Scan for the cell matching the given text and deliver its (x, y) coordinate at center. 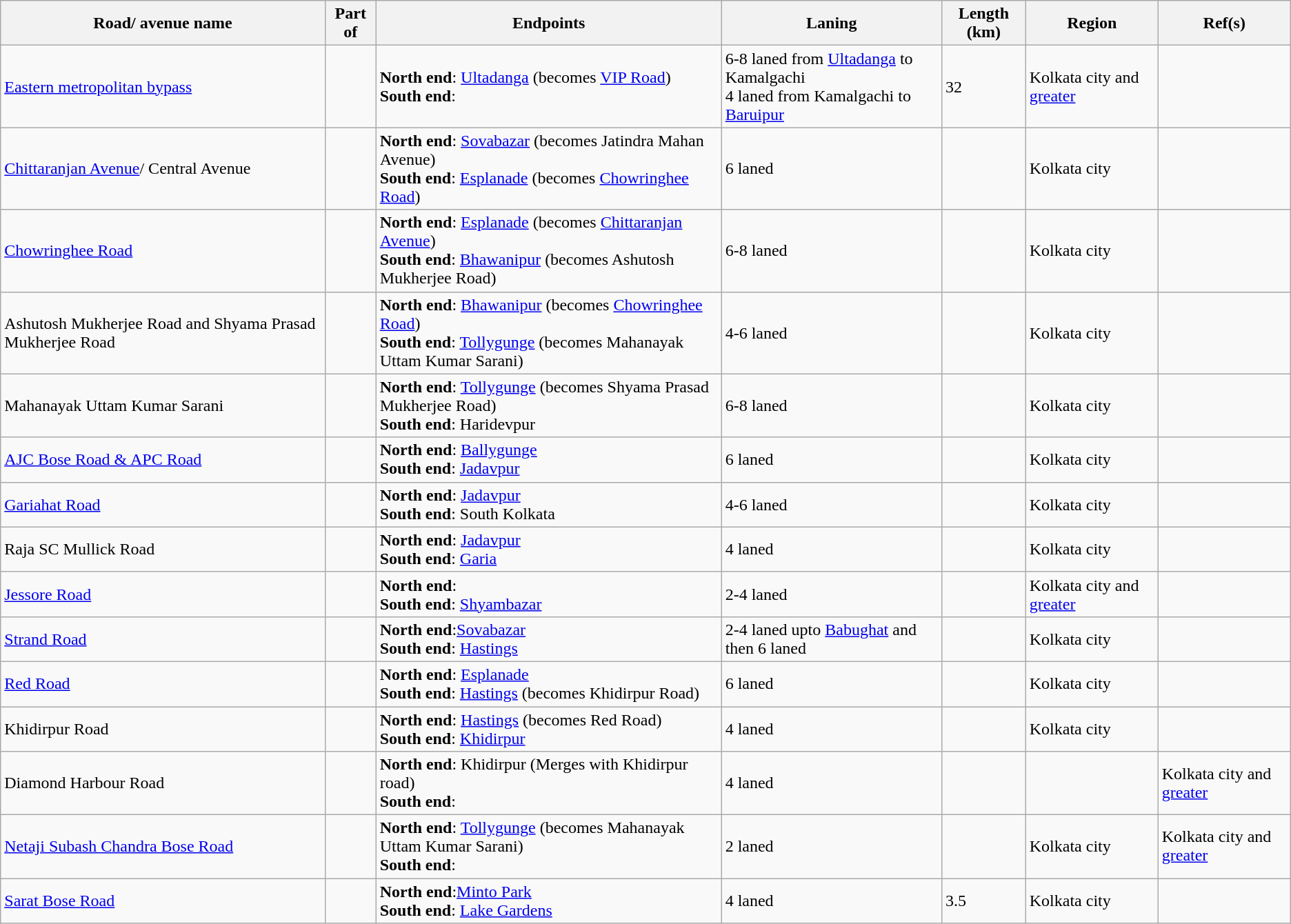
2-4 laned (832, 594)
North end: Sovabazar (becomes Jatindra Mahan Avenue) South end: Esplanade (becomes Chowringhee Road) (549, 168)
North end:Minto Park South end: Lake Gardens (549, 901)
North end: South end: Shyambazar (549, 594)
Diamond Harbour Road (163, 783)
Jessore Road (163, 594)
2 laned (832, 847)
North end: Bhawanipur (becomes Chowringhee Road) South end: Tollygunge (becomes Mahanayak Uttam Kumar Sarani) (549, 332)
Ref(s) (1224, 23)
North end:Sovabazar South end: Hastings (549, 639)
32 (983, 87)
Road/ avenue name (163, 23)
North end: Tollygunge (becomes Mahanayak Uttam Kumar Sarani) South end: (549, 847)
North end: Jadavpur South end: Garia (549, 549)
Part of (350, 23)
Endpoints (549, 23)
Red Road (163, 684)
Eastern metropolitan bypass (163, 87)
North end: Esplanade (becomes Chittaranjan Avenue) South end: Bhawanipur (becomes Ashutosh Mukherjee Road) (549, 251)
North end: Ultadanga (becomes VIP Road) South end: (549, 87)
Strand Road (163, 639)
Laning (832, 23)
Chowringhee Road (163, 251)
North end: Khidirpur (Merges with Khidirpur road) South end: (549, 783)
AJC Bose Road & APC Road (163, 459)
North end: Hastings (becomes Red Road) South end: Khidirpur (549, 728)
Netaji Subash Chandra Bose Road (163, 847)
Sarat Bose Road (163, 901)
North end: Tollygunge (becomes Shyama Prasad Mukherjee Road) South end: Haridevpur (549, 405)
Mahanayak Uttam Kumar Sarani (163, 405)
North end: Jadavpur South end: South Kolkata (549, 505)
Ashutosh Mukherjee Road and Shyama Prasad Mukherjee Road (163, 332)
2-4 laned upto Babughat and then 6 laned (832, 639)
North end: Ballygunge South end: Jadavpur (549, 459)
Region (1092, 23)
6-8 laned from Ultadanga to Kamalgachi 4 laned from Kamalgachi to Baruipur (832, 87)
North end: Esplanade South end: Hastings (becomes Khidirpur Road) (549, 684)
Length (km) (983, 23)
3.5 (983, 901)
Gariahat Road (163, 505)
Raja SC Mullick Road (163, 549)
Khidirpur Road (163, 728)
Chittaranjan Avenue/ Central Avenue (163, 168)
